Locate the cell with the specified text and output its (X, Y) center coordinate. 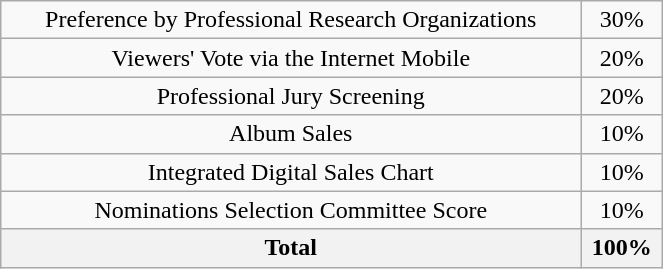
Album Sales (291, 134)
Professional Jury Screening (291, 96)
Preference by Professional Research Organizations (291, 20)
Nominations Selection Committee Score (291, 210)
Integrated Digital Sales Chart (291, 172)
Viewers' Vote via the Internet Mobile (291, 58)
30% (622, 20)
Total (291, 248)
100% (622, 248)
